Scan for the cell matching the given text and deliver its (x, y) coordinate at center. 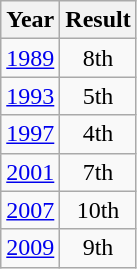
7th (98, 172)
1993 (30, 96)
4th (98, 134)
2001 (30, 172)
2007 (30, 210)
10th (98, 210)
Result (98, 20)
9th (98, 248)
1997 (30, 134)
8th (98, 58)
Year (30, 20)
2009 (30, 248)
5th (98, 96)
1989 (30, 58)
